From the cell containing the given text, extract its center point as [x, y] coordinate. 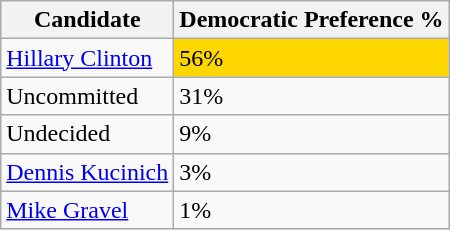
Hillary Clinton [88, 58]
Candidate [88, 20]
1% [312, 210]
Dennis Kucinich [88, 172]
Undecided [88, 134]
Mike Gravel [88, 210]
56% [312, 58]
Democratic Preference % [312, 20]
9% [312, 134]
31% [312, 96]
Uncommitted [88, 96]
3% [312, 172]
